Provide the [X, Y] coordinate of the cell's center where the given text is located.  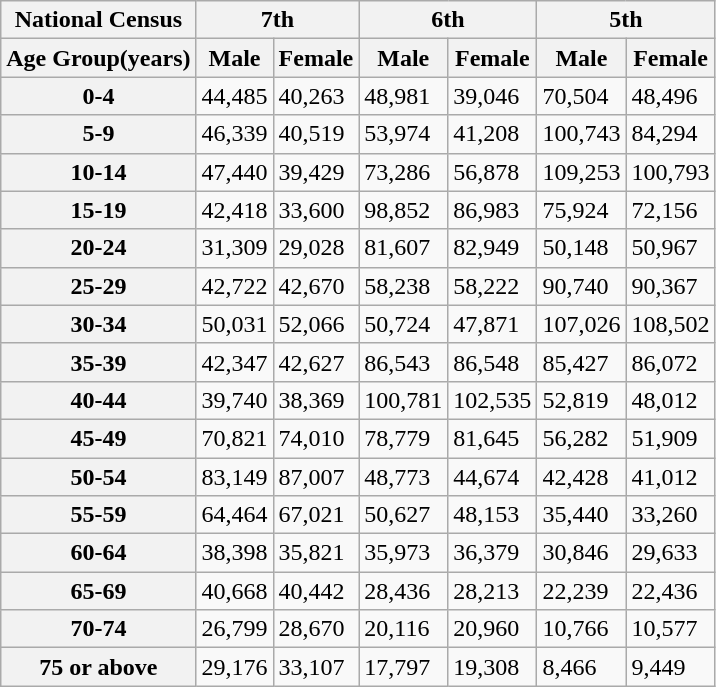
39,429 [316, 172]
40,519 [316, 134]
102,535 [492, 400]
107,026 [582, 324]
84,294 [670, 134]
35,973 [404, 553]
22,239 [582, 591]
30,846 [582, 553]
42,428 [582, 477]
52,819 [582, 400]
10,577 [670, 629]
10-14 [98, 172]
65-69 [98, 591]
5th [626, 20]
90,740 [582, 286]
50,031 [234, 324]
56,282 [582, 438]
75,924 [582, 210]
31,309 [234, 248]
46,339 [234, 134]
15-19 [98, 210]
45-49 [98, 438]
86,983 [492, 210]
19,308 [492, 667]
41,012 [670, 477]
100,793 [670, 172]
86,072 [670, 362]
86,543 [404, 362]
25-29 [98, 286]
70,821 [234, 438]
50,148 [582, 248]
83,149 [234, 477]
64,464 [234, 515]
60-64 [98, 553]
56,878 [492, 172]
39,740 [234, 400]
90,367 [670, 286]
20,116 [404, 629]
40-44 [98, 400]
40,442 [316, 591]
0-4 [98, 96]
20,960 [492, 629]
35,440 [582, 515]
70,504 [582, 96]
5-9 [98, 134]
53,974 [404, 134]
50,967 [670, 248]
67,021 [316, 515]
50,724 [404, 324]
20-24 [98, 248]
35,821 [316, 553]
50-54 [98, 477]
28,670 [316, 629]
42,347 [234, 362]
9,449 [670, 667]
50,627 [404, 515]
82,949 [492, 248]
10,766 [582, 629]
47,440 [234, 172]
74,010 [316, 438]
42,722 [234, 286]
48,773 [404, 477]
81,607 [404, 248]
29,633 [670, 553]
22,436 [670, 591]
108,502 [670, 324]
42,418 [234, 210]
8,466 [582, 667]
87,007 [316, 477]
6th [448, 20]
48,153 [492, 515]
48,496 [670, 96]
73,286 [404, 172]
100,781 [404, 400]
42,670 [316, 286]
42,627 [316, 362]
44,485 [234, 96]
47,871 [492, 324]
81,645 [492, 438]
109,253 [582, 172]
41,208 [492, 134]
55-59 [98, 515]
26,799 [234, 629]
86,548 [492, 362]
48,981 [404, 96]
78,779 [404, 438]
51,909 [670, 438]
40,668 [234, 591]
35-39 [98, 362]
7th [278, 20]
28,436 [404, 591]
72,156 [670, 210]
58,238 [404, 286]
58,222 [492, 286]
36,379 [492, 553]
39,046 [492, 96]
33,260 [670, 515]
38,369 [316, 400]
98,852 [404, 210]
29,176 [234, 667]
17,797 [404, 667]
85,427 [582, 362]
28,213 [492, 591]
Age Group(years) [98, 58]
44,674 [492, 477]
30-34 [98, 324]
33,107 [316, 667]
100,743 [582, 134]
75 or above [98, 667]
40,263 [316, 96]
29,028 [316, 248]
70-74 [98, 629]
38,398 [234, 553]
33,600 [316, 210]
52,066 [316, 324]
48,012 [670, 400]
National Census [98, 20]
